Pinpoint the cell where the given text exists, returning its [X, Y] midpoint coordinate. 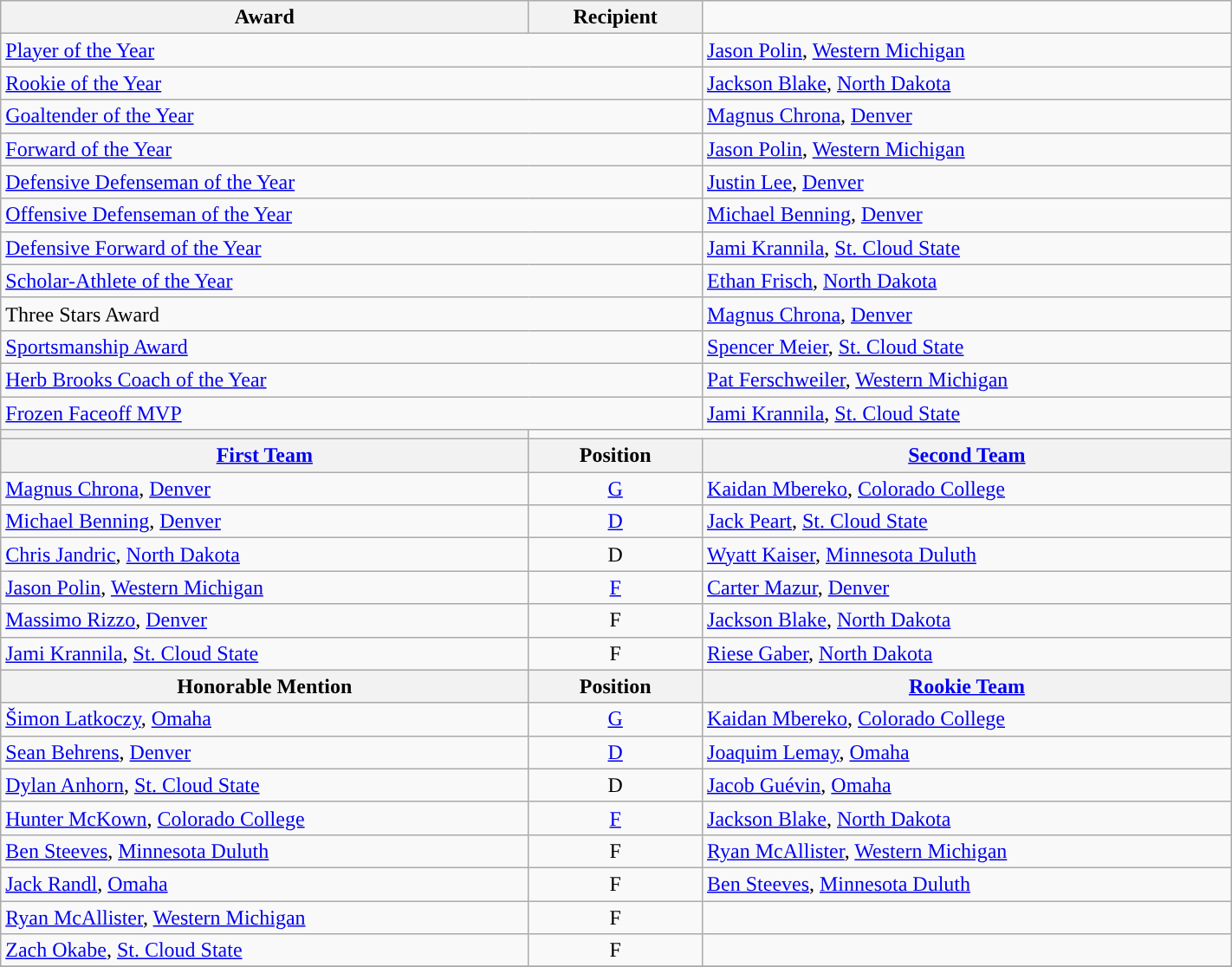
Wyatt Kaiser, Minnesota Duluth [967, 555]
Spencer Meier, St. Cloud State [967, 347]
Player of the Year [352, 50]
Frozen Faceoff MVP [352, 413]
Sportsmanship Award [352, 347]
Dylan Anhorn, St. Cloud State [265, 785]
Joaquim Lemay, Omaha [967, 752]
Herb Brooks Coach of the Year [352, 380]
Massimo Rizzo, Denver [265, 620]
Justin Lee, Denver [967, 182]
Jacob Guévin, Omaha [967, 785]
Offensive Defenseman of the Year [352, 215]
Scholar-Athlete of the Year [352, 281]
Three Stars Award [352, 314]
Defensive Forward of the Year [352, 248]
Goaltender of the Year [352, 116]
Carter Mazur, Denver [967, 587]
Award [265, 17]
Riese Gaber, North Dakota [967, 653]
Sean Behrens, Denver [265, 752]
Chris Jandric, North Dakota [265, 555]
Jack Randl, Omaha [265, 884]
Jack Peart, St. Cloud State [967, 522]
Defensive Defenseman of the Year [352, 182]
Šimon Latkoczy, Omaha [265, 719]
Pat Ferschweiler, Western Michigan [967, 380]
Second Team [967, 456]
Recipient [615, 17]
Hunter McKown, Colorado College [265, 818]
Ethan Frisch, North Dakota [967, 281]
First Team [265, 456]
Rookie Team [967, 686]
Forward of the Year [352, 149]
Rookie of the Year [352, 83]
Zach Okabe, St. Cloud State [265, 951]
Honorable Mention [265, 686]
